Find where the given text appears and provide that cell's center as [X, Y] coordinate. 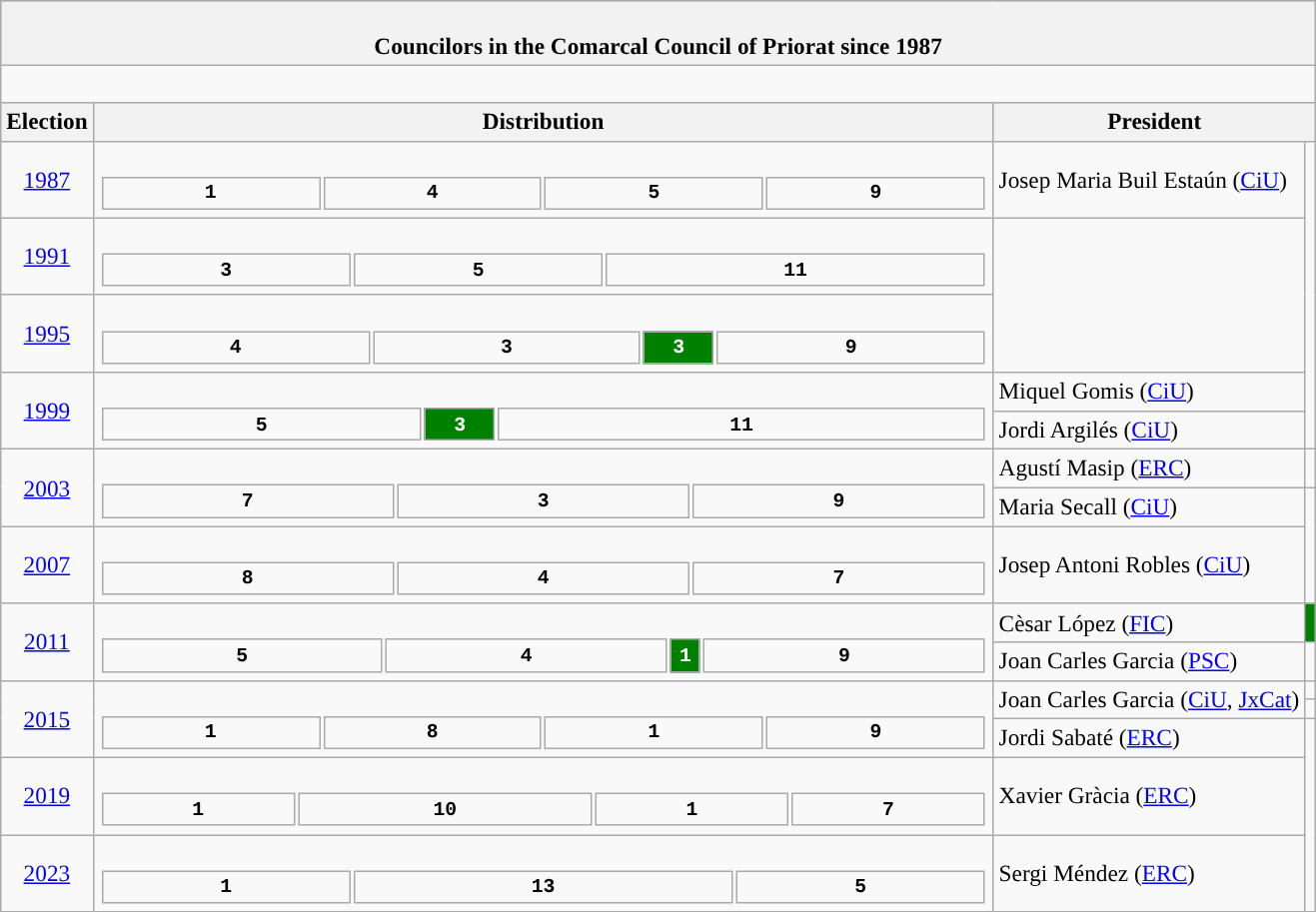
5 3 11 [544, 410]
1 13 5 [544, 873]
1 10 1 7 [544, 795]
Election [47, 122]
Xavier Gràcia (ERC) [1149, 795]
Jordi Sabaté (ERC) [1149, 737]
2019 [47, 795]
1987 [47, 180]
Joan Carles Garcia (PSC) [1149, 661]
7 3 9 [544, 487]
4 3 3 9 [544, 334]
2007 [47, 563]
Sergi Méndez (ERC) [1149, 873]
3 5 11 [544, 256]
2011 [47, 641]
Distribution [544, 122]
1999 [47, 410]
13 [544, 885]
Agustí Masip (ERC) [1149, 467]
Josep Antoni Robles (CiU) [1149, 563]
10 [446, 809]
1 8 1 9 [544, 719]
Joan Carles Garcia (CiU, JxCat) [1149, 699]
8 4 7 [544, 563]
5 4 1 9 [544, 641]
Josep Maria Buil Estaún (CiU) [1149, 180]
2015 [47, 719]
Councilors in the Comarcal Council of Priorat since 1987 [658, 32]
2003 [47, 487]
President [1154, 122]
Jordi Argilés (CiU) [1149, 430]
Cèsar López (FIC) [1149, 623]
Maria Secall (CiU) [1149, 505]
1991 [47, 256]
1 4 5 9 [544, 180]
2023 [47, 873]
1995 [47, 334]
Miquel Gomis (CiU) [1149, 392]
